Locate the cell with the specified text and output its [x, y] center coordinate. 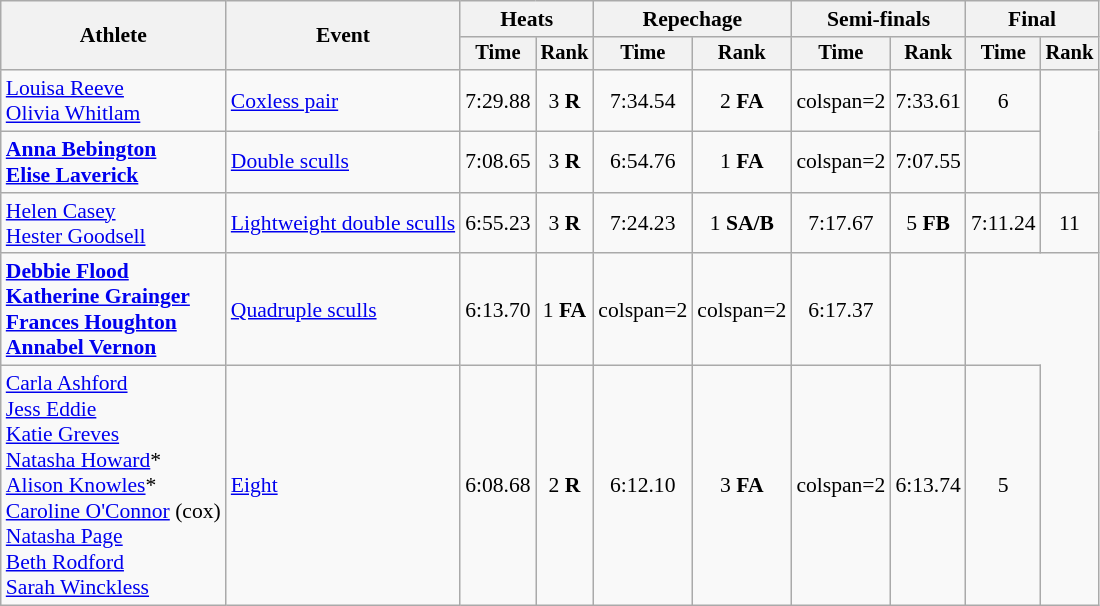
7:11.24 [1004, 224]
7:07.55 [928, 162]
6:13.74 [928, 486]
Lightweight double sculls [343, 224]
7:17.67 [840, 224]
Louisa Reeve Olivia Whitlam [114, 100]
Anna Bebington Elise Laverick [114, 162]
7:34.54 [642, 100]
6 [1004, 100]
Carla Ashford Jess Eddie Katie Greves Natasha Howard* Alison Knowles* Caroline O'Connor (cox) Natasha Page Beth Rodford Sarah Winckless [114, 486]
Athlete [114, 36]
Debbie Flood Katherine Grainger Frances Houghton Annabel Vernon [114, 310]
6:55.23 [498, 224]
5 [1004, 486]
11 [1070, 224]
Semi-finals [878, 19]
6:12.10 [642, 486]
1 SA/B [742, 224]
7:33.61 [928, 100]
6:08.68 [498, 486]
7:08.65 [498, 162]
7:24.23 [642, 224]
Heats [526, 19]
Event [343, 36]
7:29.88 [498, 100]
3 FA [742, 486]
2 R [565, 486]
6:17.37 [840, 310]
Eight [343, 486]
Coxless pair [343, 100]
Double sculls [343, 162]
Final [1032, 19]
6:13.70 [498, 310]
Repechage [692, 19]
2 FA [742, 100]
Helen Casey Hester Goodsell [114, 224]
Quadruple sculls [343, 310]
5 FB [928, 224]
6:54.76 [642, 162]
